From the cell containing the given text, extract its center point as (x, y) coordinate. 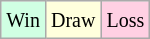
Loss (126, 20)
Win (24, 20)
Draw (72, 20)
